Locate the cell with the specified text and output its [X, Y] center coordinate. 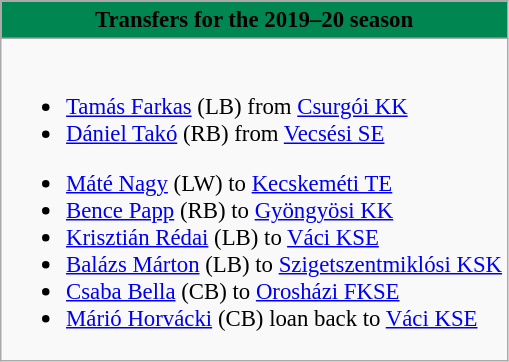
Transfers for the 2019–20 season [254, 20]
